Return [X, Y] of the center of cell containing provided text 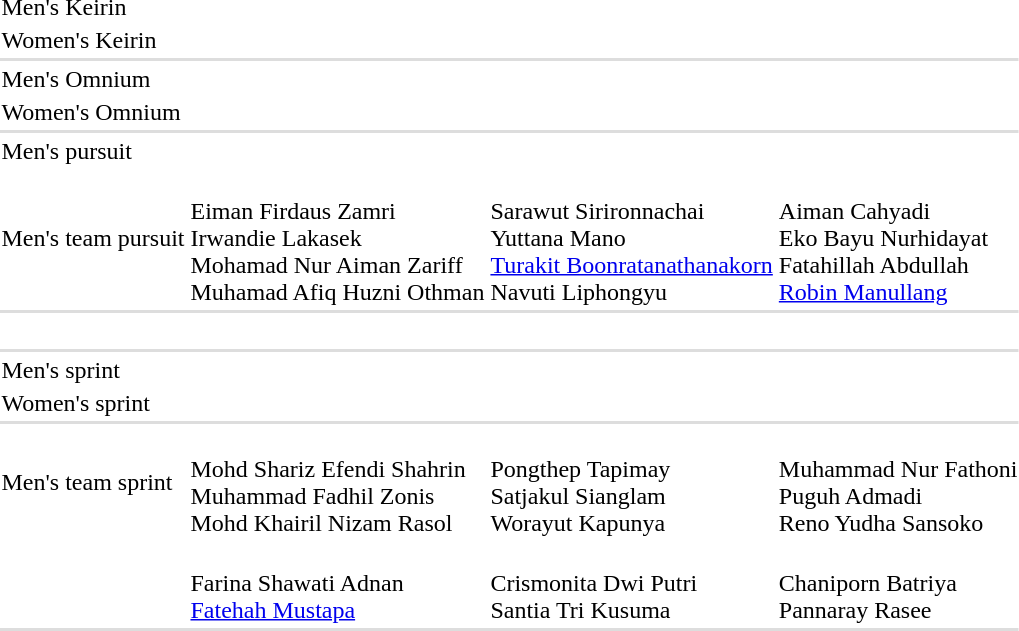
Crismonita Dwi PutriSantia Tri Kusuma [632, 583]
Men's Omnium [93, 79]
Men's pursuit [93, 151]
Aiman CahyadiEko Bayu NurhidayatFatahillah AbdullahRobin Manullang [898, 238]
Chaniporn BatriyaPannaray Rasee [898, 583]
Pongthep TapimaySatjakul SianglamWorayut Kapunya [632, 482]
Mohd Shariz Efendi ShahrinMuhammad Fadhil ZonisMohd Khairil Nizam Rasol [338, 482]
Men's team sprint [93, 482]
Women's sprint [93, 403]
Farina Shawati AdnanFatehah Mustapa [338, 583]
Women's Omnium [93, 112]
Muhammad Nur FathoniPuguh AdmadiReno Yudha Sansoko [898, 482]
Sarawut SirironnachaiYuttana ManoTurakit BoonratanathanakornNavuti Liphongyu [632, 238]
Men's team pursuit [93, 238]
Eiman Firdaus ZamriIrwandie LakasekMohamad Nur Aiman ZariffMuhamad Afiq Huzni Othman [338, 238]
Men's sprint [93, 370]
Women's Keirin [93, 40]
